From the cell containing the given text, extract its center point as (x, y) coordinate. 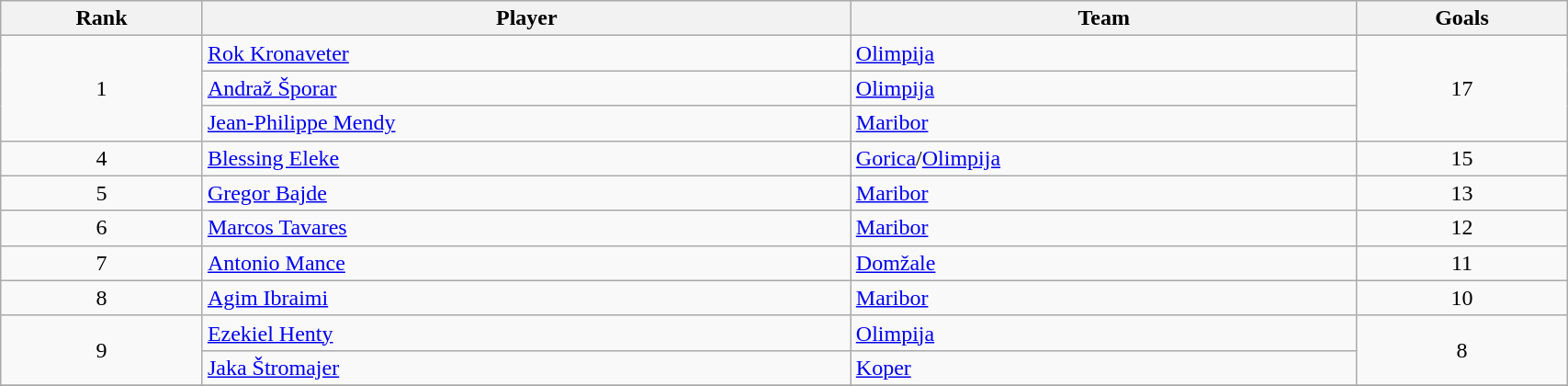
Gregor Bajde (526, 193)
Rok Kronaveter (526, 53)
12 (1461, 228)
Domžale (1104, 263)
Team (1104, 18)
1 (102, 88)
Marcos Tavares (526, 228)
11 (1461, 263)
10 (1461, 298)
Jaka Štromajer (526, 368)
Agim Ibraimi (526, 298)
4 (102, 158)
Ezekiel Henty (526, 333)
Antonio Mance (526, 263)
6 (102, 228)
13 (1461, 193)
Goals (1461, 18)
Blessing Eleke (526, 158)
7 (102, 263)
Andraž Šporar (526, 88)
Gorica/Olimpija (1104, 158)
15 (1461, 158)
5 (102, 193)
Player (526, 18)
9 (102, 350)
17 (1461, 88)
Rank (102, 18)
Koper (1104, 368)
Jean-Philippe Mendy (526, 123)
